Identify which cell holds the provided text, then report its (X, Y) central coordinate. 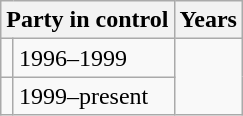
Party in control (88, 20)
Years (208, 20)
1999–present (94, 96)
1996–1999 (94, 58)
